From the cell containing the given text, extract its center point as (X, Y) coordinate. 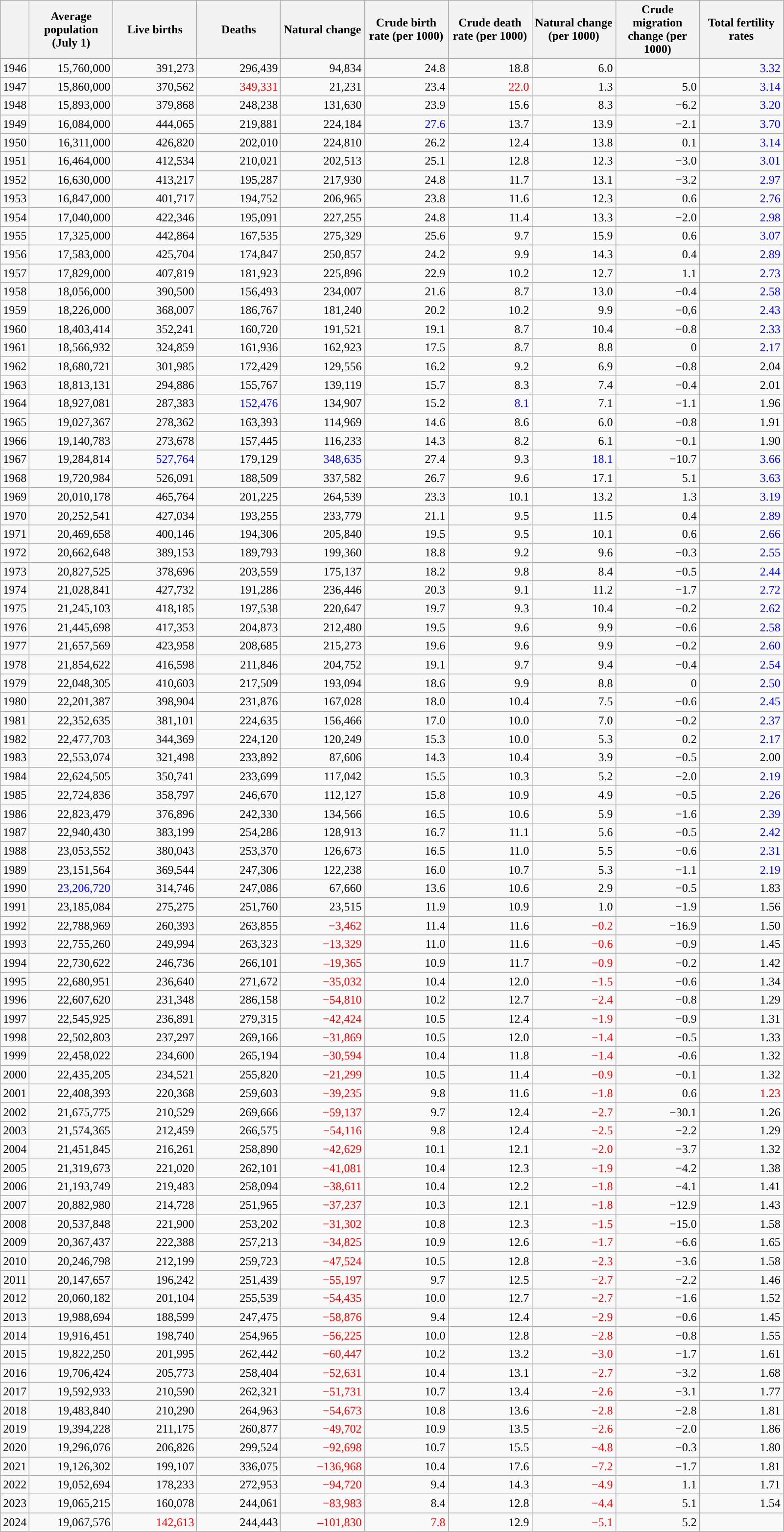
258,094 (239, 1187)
156,493 (239, 292)
−2.4 (574, 1000)
22,408,393 (71, 1093)
1952 (15, 180)
417,353 (155, 627)
425,704 (155, 254)
423,958 (155, 646)
Crude migration change (per 1000) (657, 29)
Crude birth rate (per 1000) (406, 29)
117,042 (322, 776)
247,306 (239, 869)
2.62 (741, 609)
−83,983 (322, 1504)
1.56 (741, 907)
11.1 (490, 832)
Natural change (322, 29)
251,965 (239, 1205)
379,868 (155, 105)
260,877 (239, 1429)
195,091 (239, 217)
400,146 (155, 534)
224,810 (322, 143)
526,091 (155, 478)
253,202 (239, 1224)
2.00 (741, 758)
15.3 (406, 739)
1970 (15, 515)
1972 (15, 552)
1992 (15, 926)
416,598 (155, 665)
206,826 (155, 1447)
12.6 (490, 1243)
197,538 (239, 609)
21,445,698 (71, 627)
273,678 (155, 441)
1948 (15, 105)
152,476 (239, 404)
350,741 (155, 776)
94,834 (322, 68)
2010 (15, 1261)
2.04 (741, 366)
2.76 (741, 198)
1994 (15, 963)
1946 (15, 68)
18.1 (574, 459)
410,603 (155, 683)
167,028 (322, 702)
−4.8 (574, 1447)
201,104 (155, 1298)
20,252,541 (71, 515)
161,936 (239, 348)
19,296,076 (71, 1447)
2015 (15, 1354)
1.91 (741, 422)
134,566 (322, 814)
20,537,848 (71, 1224)
−10.7 (657, 459)
216,261 (155, 1149)
1954 (15, 217)
139,119 (322, 385)
23,053,552 (71, 851)
258,890 (239, 1149)
19,706,424 (71, 1373)
234,521 (155, 1075)
21.6 (406, 292)
1999 (15, 1056)
22,435,205 (71, 1075)
20,060,182 (71, 1298)
18,813,131 (71, 385)
301,985 (155, 366)
231,348 (155, 1000)
1947 (15, 87)
383,199 (155, 832)
2012 (15, 1298)
413,217 (155, 180)
−54,673 (322, 1410)
–19,365 (322, 963)
422,346 (155, 217)
160,078 (155, 1504)
12.5 (490, 1280)
224,635 (239, 720)
314,746 (155, 888)
162,923 (322, 348)
6.1 (574, 441)
16.7 (406, 832)
3.32 (741, 68)
3.07 (741, 236)
244,061 (239, 1504)
254,286 (239, 832)
19,394,228 (71, 1429)
1965 (15, 422)
237,297 (155, 1037)
5.5 (574, 851)
114,969 (322, 422)
234,600 (155, 1056)
1.86 (741, 1429)
11.5 (574, 515)
259,603 (239, 1093)
263,855 (239, 926)
1968 (15, 478)
444,065 (155, 124)
1966 (15, 441)
-0.6 (657, 1056)
2003 (15, 1130)
211,846 (239, 665)
9.1 (490, 590)
19,720,984 (71, 478)
2006 (15, 1187)
−31,302 (322, 1224)
22,823,479 (71, 814)
2008 (15, 1224)
1991 (15, 907)
−2.9 (574, 1317)
7.1 (574, 404)
1977 (15, 646)
181,923 (239, 273)
381,101 (155, 720)
202,513 (322, 161)
21,231 (322, 87)
178,233 (155, 1485)
407,819 (155, 273)
254,965 (239, 1336)
13.0 (574, 292)
7.8 (406, 1522)
−55,197 (322, 1280)
2.50 (741, 683)
2022 (15, 1485)
19,067,576 (71, 1522)
234,007 (322, 292)
358,797 (155, 795)
5.9 (574, 814)
465,764 (155, 497)
222,388 (155, 1243)
20,827,525 (71, 572)
19.6 (406, 646)
−6.6 (657, 1243)
−42,629 (322, 1149)
3.9 (574, 758)
205,840 (322, 534)
2.44 (741, 572)
1969 (15, 497)
−4.1 (657, 1187)
15.9 (574, 236)
174,847 (239, 254)
20,662,648 (71, 552)
1.31 (741, 1019)
1.38 (741, 1168)
1.77 (741, 1391)
23,151,564 (71, 869)
−2.3 (574, 1261)
18,566,932 (71, 348)
−2.5 (574, 1130)
−15.0 (657, 1224)
206,965 (322, 198)
18,056,000 (71, 292)
19,140,783 (71, 441)
−4.9 (574, 1485)
18,403,414 (71, 329)
2014 (15, 1336)
17.1 (574, 478)
18.2 (406, 572)
19,822,250 (71, 1354)
1979 (15, 683)
247,086 (239, 888)
18,680,721 (71, 366)
258,404 (239, 1373)
1.33 (741, 1037)
253,370 (239, 851)
250,857 (322, 254)
262,321 (239, 1391)
19,483,840 (71, 1410)
−60,447 (322, 1354)
22,607,620 (71, 1000)
18.0 (406, 702)
19,065,215 (71, 1504)
212,199 (155, 1261)
19.7 (406, 609)
Live births (155, 29)
−3,462 (322, 926)
246,736 (155, 963)
16,630,000 (71, 180)
23,206,720 (71, 888)
2019 (15, 1429)
1.43 (741, 1205)
−42,424 (322, 1019)
210,290 (155, 1410)
2.73 (741, 273)
2007 (15, 1205)
112,127 (322, 795)
1951 (15, 161)
236,446 (322, 590)
1.80 (741, 1447)
2009 (15, 1243)
21,028,841 (71, 590)
22,352,635 (71, 720)
−5.1 (574, 1522)
2.60 (741, 646)
1967 (15, 459)
227,255 (322, 217)
15.2 (406, 404)
248,238 (239, 105)
−3.6 (657, 1261)
21,657,569 (71, 646)
255,539 (239, 1298)
18.6 (406, 683)
193,094 (322, 683)
−51,731 (322, 1391)
16,311,000 (71, 143)
2.72 (741, 590)
2004 (15, 1149)
8.6 (490, 422)
20,010,178 (71, 497)
19,052,694 (71, 1485)
5.6 (574, 832)
20.2 (406, 311)
217,509 (239, 683)
15.8 (406, 795)
27.4 (406, 459)
349,331 (239, 87)
1950 (15, 143)
224,184 (322, 124)
1956 (15, 254)
220,647 (322, 609)
275,275 (155, 907)
368,007 (155, 311)
1971 (15, 534)
20,367,437 (71, 1243)
11.9 (406, 907)
−41,081 (322, 1168)
1982 (15, 739)
1.90 (741, 441)
2002 (15, 1112)
16,464,000 (71, 161)
1976 (15, 627)
389,153 (155, 552)
236,891 (155, 1019)
20.3 (406, 590)
−31,869 (322, 1037)
2.39 (741, 814)
264,539 (322, 497)
262,442 (239, 1354)
286,158 (239, 1000)
67,660 (322, 888)
266,575 (239, 1130)
418,185 (155, 609)
22,545,925 (71, 1019)
Crude death rate (per 1000) (490, 29)
219,881 (239, 124)
1984 (15, 776)
259,723 (239, 1261)
1.71 (741, 1485)
2.26 (741, 795)
201,995 (155, 1354)
20,882,980 (71, 1205)
17,829,000 (71, 273)
87,606 (322, 758)
181,240 (322, 311)
1.55 (741, 1336)
−6.2 (657, 105)
1.54 (741, 1504)
17,583,000 (71, 254)
251,760 (239, 907)
175,137 (322, 572)
0.2 (657, 739)
17.5 (406, 348)
17,325,000 (71, 236)
−4.4 (574, 1504)
233,699 (239, 776)
13.4 (490, 1391)
1955 (15, 236)
2024 (15, 1522)
19,592,933 (71, 1391)
16.2 (406, 366)
2.9 (574, 888)
126,673 (322, 851)
262,101 (239, 1168)
2.33 (741, 329)
2.42 (741, 832)
278,362 (155, 422)
442,864 (155, 236)
23.9 (406, 105)
17.6 (490, 1466)
1983 (15, 758)
263,323 (239, 944)
22,048,305 (71, 683)
1.65 (741, 1243)
287,383 (155, 404)
1973 (15, 572)
369,544 (155, 869)
255,820 (239, 1075)
249,994 (155, 944)
15,760,000 (71, 68)
22.0 (490, 87)
23,185,084 (71, 907)
8.2 (490, 441)
−12.9 (657, 1205)
221,900 (155, 1224)
337,582 (322, 478)
1.96 (741, 404)
1962 (15, 366)
22,553,074 (71, 758)
266,101 (239, 963)
19,916,451 (71, 1336)
22,940,430 (71, 832)
5.0 (657, 87)
11.2 (574, 590)
2013 (15, 1317)
160,720 (239, 329)
−35,032 (322, 981)
1.83 (741, 888)
1988 (15, 851)
1960 (15, 329)
129,556 (322, 366)
22,680,951 (71, 981)
1987 (15, 832)
231,876 (239, 702)
427,034 (155, 515)
376,896 (155, 814)
−0,6 (657, 311)
1975 (15, 609)
1993 (15, 944)
3.66 (741, 459)
191,521 (322, 329)
279,315 (239, 1019)
1989 (15, 869)
13.3 (574, 217)
25.1 (406, 161)
−38,611 (322, 1187)
−30.1 (657, 1112)
217,930 (322, 180)
2021 (15, 1466)
2020 (15, 1447)
22,458,022 (71, 1056)
−16.9 (657, 926)
22.9 (406, 273)
172,429 (239, 366)
1978 (15, 665)
2.01 (741, 385)
2018 (15, 1410)
212,459 (155, 1130)
−7.2 (574, 1466)
−47,524 (322, 1261)
18,927,081 (71, 404)
2005 (15, 1168)
22,724,836 (71, 795)
14.6 (406, 422)
210,590 (155, 1391)
18,226,000 (71, 311)
269,666 (239, 1112)
380,043 (155, 851)
−58,876 (322, 1317)
2011 (15, 1280)
188,599 (155, 1317)
21,451,845 (71, 1149)
128,913 (322, 832)
527,764 (155, 459)
1996 (15, 1000)
16,084,000 (71, 124)
12.2 (490, 1187)
156,466 (322, 720)
15.7 (406, 385)
275,329 (322, 236)
2.55 (741, 552)
−56,225 (322, 1336)
2023 (15, 1504)
196,242 (155, 1280)
1.61 (741, 1354)
1949 (15, 124)
24.2 (406, 254)
1958 (15, 292)
−59,137 (322, 1112)
1.23 (741, 1093)
260,393 (155, 926)
122,238 (322, 869)
3.63 (741, 478)
−34,825 (322, 1243)
2017 (15, 1391)
191,286 (239, 590)
2.98 (741, 217)
2.37 (741, 720)
22,624,505 (71, 776)
391,273 (155, 68)
1974 (15, 590)
20,246,798 (71, 1261)
−3.7 (657, 1149)
15,893,000 (71, 105)
−136,968 (322, 1466)
247,475 (239, 1317)
251,439 (239, 1280)
348,635 (322, 459)
398,904 (155, 702)
215,273 (322, 646)
211,175 (155, 1429)
7.4 (574, 385)
336,075 (239, 1466)
8.1 (490, 404)
120,249 (322, 739)
Natural change (per 1000) (574, 29)
244,443 (239, 1522)
186,767 (239, 311)
21,319,673 (71, 1168)
−54,810 (322, 1000)
1957 (15, 273)
167,535 (239, 236)
198,740 (155, 1336)
−2.1 (657, 124)
1.34 (741, 981)
131,630 (322, 105)
1.52 (741, 1298)
321,498 (155, 758)
4.9 (574, 795)
22,477,703 (71, 739)
20,147,657 (71, 1280)
19,126,302 (71, 1466)
208,685 (239, 646)
195,287 (239, 180)
199,360 (322, 552)
22,201,387 (71, 702)
17,040,000 (71, 217)
−49,702 (322, 1429)
−52,631 (322, 1373)
210,021 (239, 161)
6.9 (574, 366)
−92,698 (322, 1447)
194,306 (239, 534)
−21,299 (322, 1075)
−54,435 (322, 1298)
20,469,658 (71, 534)
1990 (15, 888)
21,854,622 (71, 665)
27.6 (406, 124)
2.43 (741, 311)
1.46 (741, 1280)
1963 (15, 385)
189,793 (239, 552)
1986 (15, 814)
1.0 (574, 907)
22,788,969 (71, 926)
3.01 (741, 161)
Total fertility rates (741, 29)
2000 (15, 1075)
22,730,622 (71, 963)
−4.2 (657, 1168)
23.4 (406, 87)
1981 (15, 720)
204,752 (322, 665)
23.8 (406, 198)
−54,116 (322, 1130)
427,732 (155, 590)
233,892 (239, 758)
179,129 (239, 459)
412,534 (155, 161)
3.70 (741, 124)
426,820 (155, 143)
142,613 (155, 1522)
1995 (15, 981)
203,559 (239, 572)
15.6 (490, 105)
194,752 (239, 198)
221,020 (155, 1168)
401,717 (155, 198)
236,640 (155, 981)
2001 (15, 1093)
15,860,000 (71, 87)
19,988,694 (71, 1317)
1985 (15, 795)
−94,720 (322, 1485)
13.9 (574, 124)
3.19 (741, 497)
16.0 (406, 869)
1.68 (741, 1373)
264,963 (239, 1410)
220,368 (155, 1093)
257,213 (239, 1243)
26.2 (406, 143)
−39,235 (322, 1093)
13.8 (574, 143)
13.5 (490, 1429)
21,675,775 (71, 1112)
1964 (15, 404)
390,500 (155, 292)
2.97 (741, 180)
−37,237 (322, 1205)
1.42 (741, 963)
1998 (15, 1037)
2016 (15, 1373)
233,779 (322, 515)
116,233 (322, 441)
21.1 (406, 515)
22,502,803 (71, 1037)
201,225 (239, 497)
296,439 (239, 68)
224,120 (239, 739)
246,670 (239, 795)
11.8 (490, 1056)
225,896 (322, 273)
21,574,365 (71, 1130)
2.31 (741, 851)
294,886 (155, 385)
25.6 (406, 236)
7.5 (574, 702)
163,393 (239, 422)
Deaths (239, 29)
155,767 (239, 385)
−13,329 (322, 944)
205,773 (155, 1373)
0.1 (657, 143)
13.7 (490, 124)
1953 (15, 198)
352,241 (155, 329)
212,480 (322, 627)
21,245,103 (71, 609)
16,847,000 (71, 198)
26.7 (406, 478)
324,859 (155, 348)
–101,830 (322, 1522)
370,562 (155, 87)
2.45 (741, 702)
199,107 (155, 1466)
269,166 (239, 1037)
1.50 (741, 926)
271,672 (239, 981)
Average population (July 1) (71, 29)
219,483 (155, 1187)
3.20 (741, 105)
23.3 (406, 497)
202,010 (239, 143)
210,529 (155, 1112)
1961 (15, 348)
193,255 (239, 515)
1.41 (741, 1187)
1959 (15, 311)
242,330 (239, 814)
2.54 (741, 665)
17.0 (406, 720)
344,369 (155, 739)
378,696 (155, 572)
157,445 (239, 441)
204,873 (239, 627)
2.66 (741, 534)
7.0 (574, 720)
−3.1 (657, 1391)
−30,594 (322, 1056)
23,515 (322, 907)
134,907 (322, 404)
22,755,260 (71, 944)
188,509 (239, 478)
19,027,367 (71, 422)
272,953 (239, 1485)
299,524 (239, 1447)
1997 (15, 1019)
1.26 (741, 1112)
1980 (15, 702)
19,284,814 (71, 459)
265,194 (239, 1056)
21,193,749 (71, 1187)
12.9 (490, 1522)
214,728 (155, 1205)
